Scan for the cell matching the given text and deliver its (X, Y) coordinate at center. 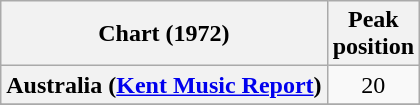
Chart (1972) (164, 34)
20 (373, 85)
Peakposition (373, 34)
Australia (Kent Music Report) (164, 85)
